Locate the cell with the specified text and output its (X, Y) center coordinate. 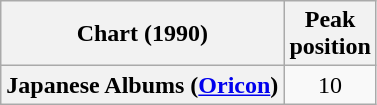
Japanese Albums (Oricon) (142, 85)
Chart (1990) (142, 34)
Peak position (330, 34)
10 (330, 85)
